Locate the cell with the specified text and output its [X, Y] center coordinate. 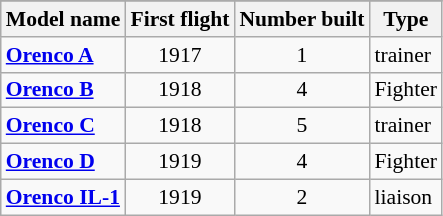
Type [406, 19]
1 [302, 55]
First flight [180, 19]
Orenco D [64, 162]
5 [302, 126]
Orenco A [64, 55]
1917 [180, 55]
2 [302, 197]
Orenco B [64, 90]
Orenco IL-1 [64, 197]
Orenco C [64, 126]
Number built [302, 19]
liaison [406, 197]
Model name [64, 19]
